For the text-containing cell, return its midpoint in (x, y) coordinate format. 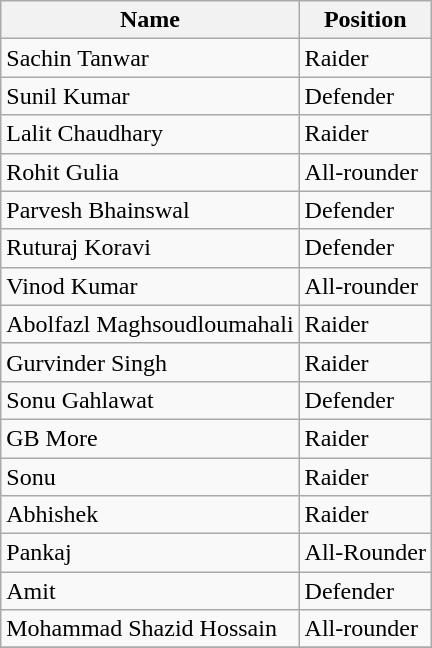
Mohammad Shazid Hossain (150, 629)
Sonu Gahlawat (150, 400)
Name (150, 20)
Rohit Gulia (150, 172)
Position (365, 20)
Sunil Kumar (150, 96)
GB More (150, 438)
Amit (150, 591)
Parvesh Bhainswal (150, 210)
Sachin Tanwar (150, 58)
Sonu (150, 477)
Abolfazl Maghsoudloumahali (150, 324)
Vinod Kumar (150, 286)
All-Rounder (365, 553)
Gurvinder Singh (150, 362)
Lalit Chaudhary (150, 134)
Abhishek (150, 515)
Pankaj (150, 553)
Ruturaj Koravi (150, 248)
